Locate the cell with the specified text and output its [x, y] center coordinate. 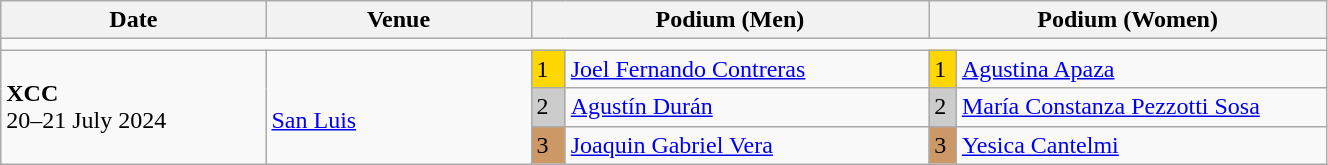
Venue [398, 20]
Yesica Cantelmi [1141, 145]
Agustina Apaza [1141, 69]
XCC 20–21 July 2024 [134, 107]
Agustín Durán [747, 107]
Podium (Women) [1128, 20]
Joaquin Gabriel Vera [747, 145]
Joel Fernando Contreras [747, 69]
Podium (Men) [730, 20]
Date [134, 20]
San Luis [398, 107]
María Constanza Pezzotti Sosa [1141, 107]
